Return [x, y] of the center of cell containing provided text 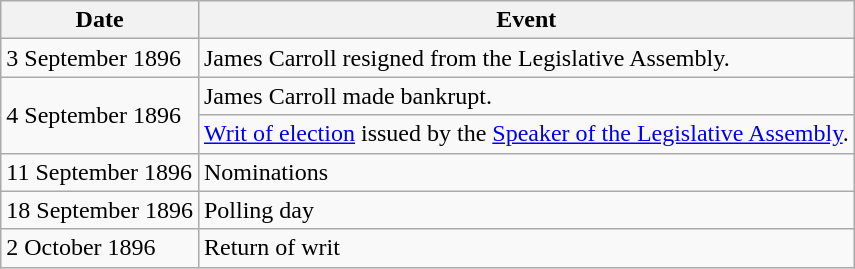
Date [100, 20]
18 September 1896 [100, 210]
Return of writ [526, 248]
2 October 1896 [100, 248]
4 September 1896 [100, 115]
11 September 1896 [100, 172]
3 September 1896 [100, 58]
James Carroll resigned from the Legislative Assembly. [526, 58]
Polling day [526, 210]
James Carroll made bankrupt. [526, 96]
Event [526, 20]
Writ of election issued by the Speaker of the Legislative Assembly. [526, 134]
Nominations [526, 172]
